Provide the [X, Y] coordinate of the cell's center where the given text is located.  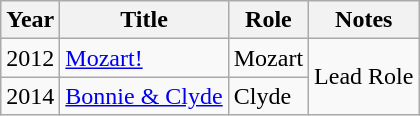
Clyde [268, 96]
Year [30, 20]
Mozart! [144, 58]
Lead Role [364, 77]
2014 [30, 96]
Role [268, 20]
Notes [364, 20]
Mozart [268, 58]
Title [144, 20]
2012 [30, 58]
Bonnie & Clyde [144, 96]
